Search for the cell housing the specified text and yield its [x, y] center coordinate. 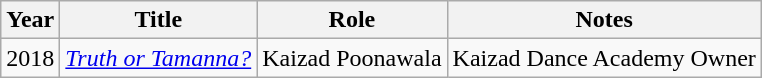
Year [30, 20]
Notes [604, 20]
Kaizad Dance Academy Owner [604, 58]
Truth or Tamanna? [158, 58]
2018 [30, 58]
Title [158, 20]
Kaizad Poonawala [352, 58]
Role [352, 20]
